Identify which cell holds the provided text, then report its (x, y) central coordinate. 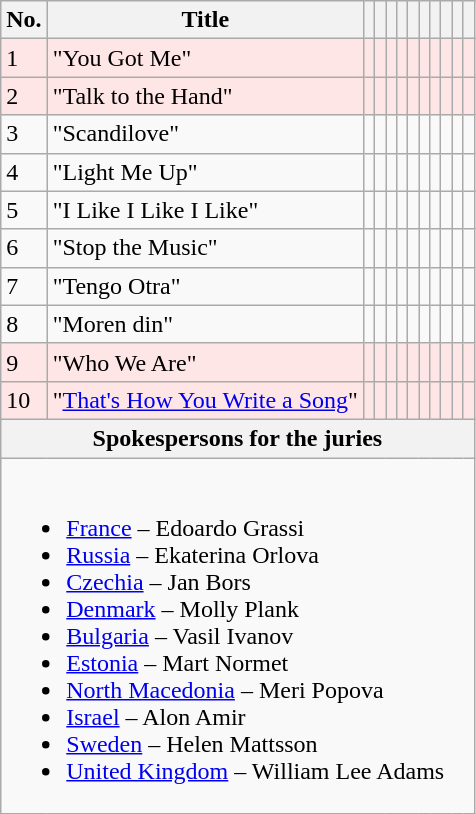
"You Got Me" (205, 58)
Title (205, 20)
1 (24, 58)
No. (24, 20)
"Scandilove" (205, 134)
"Talk to the Hand" (205, 96)
8 (24, 324)
"Light Me Up" (205, 172)
"Stop the Music" (205, 248)
7 (24, 286)
3 (24, 134)
5 (24, 210)
"Moren din" (205, 324)
Spokespersons for the juries (238, 438)
"I Like I Like I Like" (205, 210)
"Who We Are" (205, 362)
"That's How You Write a Song" (205, 400)
9 (24, 362)
6 (24, 248)
"Tengo Otra" (205, 286)
2 (24, 96)
10 (24, 400)
4 (24, 172)
